Identify which cell holds the provided text, then report its [X, Y] central coordinate. 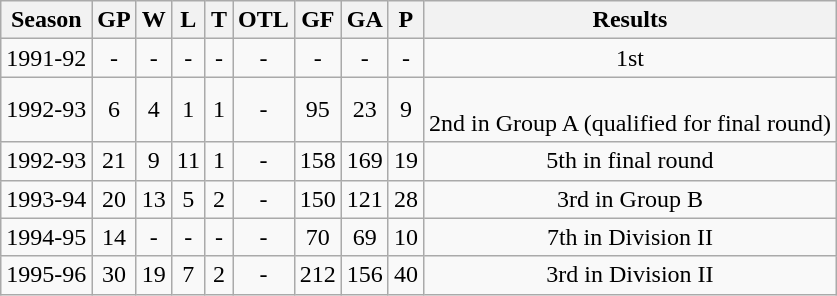
GP [114, 20]
1st [630, 58]
70 [318, 237]
Results [630, 20]
11 [188, 161]
1991-92 [46, 58]
1993-94 [46, 199]
30 [114, 275]
20 [114, 199]
T [218, 20]
13 [154, 199]
158 [318, 161]
212 [318, 275]
156 [364, 275]
7th in Division II [630, 237]
W [154, 20]
150 [318, 199]
28 [406, 199]
69 [364, 237]
GA [364, 20]
OTL [263, 20]
5 [188, 199]
1995-96 [46, 275]
23 [364, 110]
2nd in Group A (qualified for final round) [630, 110]
5th in final round [630, 161]
P [406, 20]
14 [114, 237]
169 [364, 161]
GF [318, 20]
3rd in Group B [630, 199]
6 [114, 110]
121 [364, 199]
L [188, 20]
4 [154, 110]
7 [188, 275]
21 [114, 161]
95 [318, 110]
3rd in Division II [630, 275]
40 [406, 275]
Season [46, 20]
1994-95 [46, 237]
10 [406, 237]
